Provide the [X, Y] coordinate of the cell's center where the given text is located.  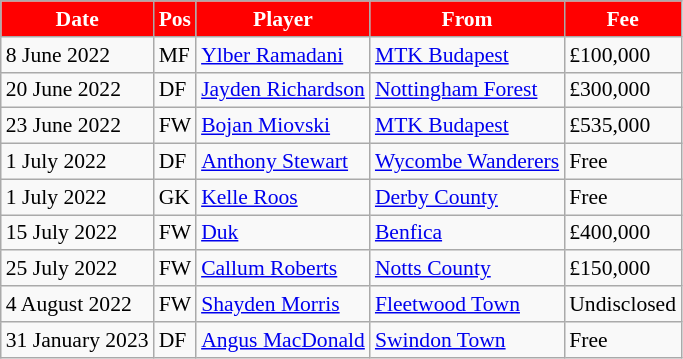
Pos [176, 19]
£300,000 [622, 90]
Angus MacDonald [283, 340]
Benfica [467, 233]
Player [283, 19]
Shayden Morris [283, 304]
Kelle Roos [283, 197]
Fee [622, 19]
From [467, 19]
15 July 2022 [78, 233]
Anthony Stewart [283, 162]
Swindon Town [467, 340]
Fleetwood Town [467, 304]
£100,000 [622, 55]
25 July 2022 [78, 269]
Undisclosed [622, 304]
GK [176, 197]
Callum Roberts [283, 269]
23 June 2022 [78, 126]
£535,000 [622, 126]
Nottingham Forest [467, 90]
Notts County [467, 269]
Ylber Ramadani [283, 55]
£400,000 [622, 233]
Bojan Miovski [283, 126]
Date [78, 19]
MF [176, 55]
31 January 2023 [78, 340]
8 June 2022 [78, 55]
Duk [283, 233]
Jayden Richardson [283, 90]
£150,000 [622, 269]
Wycombe Wanderers [467, 162]
20 June 2022 [78, 90]
Derby County [467, 197]
4 August 2022 [78, 304]
